Provide the (X, Y) coordinate of the cell's center where the given text is located.  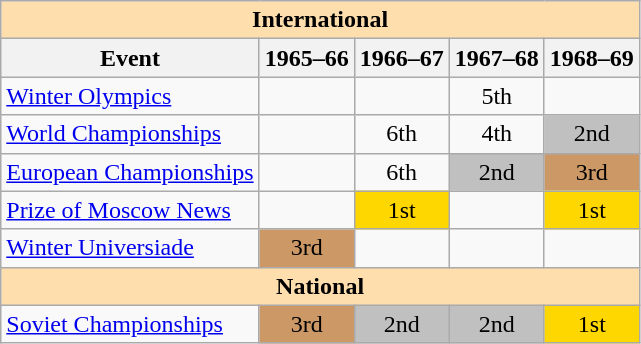
Soviet Championships (130, 324)
1965–66 (306, 58)
Winter Olympics (130, 96)
Winter Universiade (130, 248)
1967–68 (496, 58)
4th (496, 134)
1968–69 (592, 58)
National (320, 286)
World Championships (130, 134)
Prize of Moscow News (130, 210)
1966–67 (402, 58)
5th (496, 96)
International (320, 20)
Event (130, 58)
European Championships (130, 172)
